Output the [X, Y] coordinate of the center of the cell containing the given text.  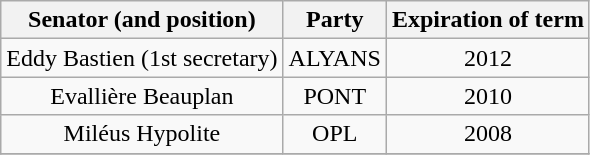
2010 [488, 96]
2008 [488, 134]
Evallière Beauplan [142, 96]
Miléus Hypolite [142, 134]
ALYANS [334, 58]
Party [334, 20]
Expiration of term [488, 20]
Senator (and position) [142, 20]
PONT [334, 96]
OPL [334, 134]
2012 [488, 58]
Eddy Bastien (1st secretary) [142, 58]
